Scan for the cell matching the given text and deliver its (x, y) coordinate at center. 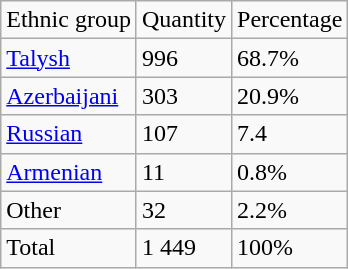
996 (184, 58)
0.8% (290, 172)
100% (290, 248)
Armenian (69, 172)
2.2% (290, 210)
1 449 (184, 248)
303 (184, 96)
107 (184, 134)
Talysh (69, 58)
7.4 (290, 134)
Ethnic group (69, 20)
Azerbaijani (69, 96)
20.9% (290, 96)
11 (184, 172)
68.7% (290, 58)
Russian (69, 134)
Percentage (290, 20)
Other (69, 210)
32 (184, 210)
Total (69, 248)
Quantity (184, 20)
